Search for the cell housing the specified text and yield its (X, Y) center coordinate. 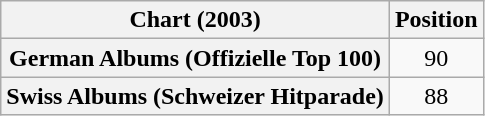
Position (436, 20)
90 (436, 58)
Chart (2003) (196, 20)
88 (436, 96)
Swiss Albums (Schweizer Hitparade) (196, 96)
German Albums (Offizielle Top 100) (196, 58)
